Return the [X, Y] coordinate for the center point of the cell that contains the specified text.  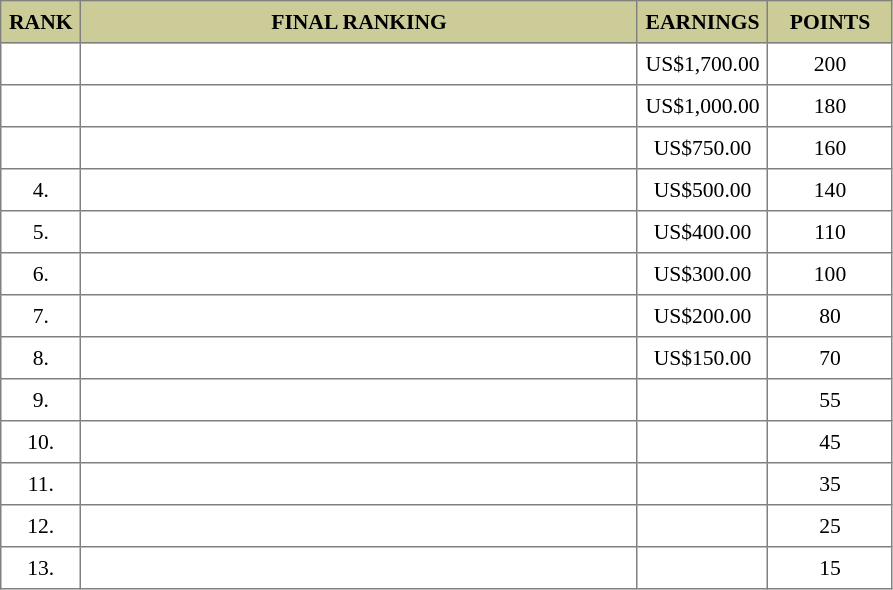
70 [830, 358]
80 [830, 316]
US$300.00 [702, 274]
13. [41, 568]
US$750.00 [702, 148]
RANK [41, 22]
35 [830, 484]
11. [41, 484]
100 [830, 274]
FINAL RANKING [359, 22]
US$500.00 [702, 190]
EARNINGS [702, 22]
8. [41, 358]
45 [830, 442]
US$150.00 [702, 358]
US$200.00 [702, 316]
25 [830, 526]
POINTS [830, 22]
4. [41, 190]
110 [830, 232]
200 [830, 64]
5. [41, 232]
55 [830, 400]
12. [41, 526]
US$1,000.00 [702, 106]
7. [41, 316]
180 [830, 106]
6. [41, 274]
140 [830, 190]
US$1,700.00 [702, 64]
10. [41, 442]
15 [830, 568]
9. [41, 400]
160 [830, 148]
US$400.00 [702, 232]
